Detect which cell encompasses the target text, then output its [X, Y] center coordinate. 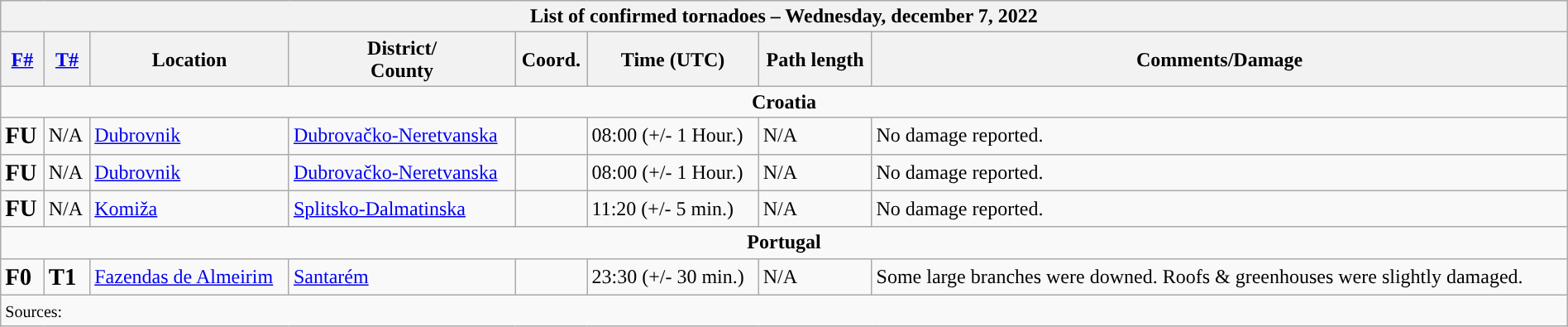
Location [190, 60]
Fazendas de Almeirim [190, 277]
Portugal [784, 243]
Time (UTC) [673, 60]
District/County [402, 60]
F# [22, 60]
List of confirmed tornadoes – Wednesday, december 7, 2022 [784, 17]
T# [67, 60]
Sources: [784, 310]
Croatia [784, 102]
Santarém [402, 277]
Coord. [551, 60]
11:20 (+/- 5 min.) [673, 209]
Path length [815, 60]
F0 [22, 277]
T1 [67, 277]
Splitsko-Dalmatinska [402, 209]
Komiža [190, 209]
Some large branches were downed. Roofs & greenhouses were slightly damaged. [1219, 277]
23:30 (+/- 30 min.) [673, 277]
Comments/Damage [1219, 60]
